For the text-containing cell, return its midpoint in (x, y) coordinate format. 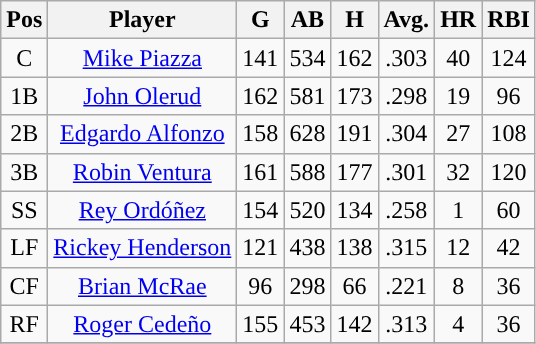
142 (354, 324)
SS (24, 210)
Mike Piazza (142, 58)
173 (354, 96)
158 (260, 134)
.301 (406, 172)
19 (458, 96)
154 (260, 210)
161 (260, 172)
Edgardo Alfonzo (142, 134)
Player (142, 20)
C (24, 58)
534 (308, 58)
Roger Cedeño (142, 324)
RBI (509, 20)
John Olerud (142, 96)
42 (509, 248)
.315 (406, 248)
3B (24, 172)
G (260, 20)
155 (260, 324)
138 (354, 248)
66 (354, 286)
60 (509, 210)
.298 (406, 96)
.258 (406, 210)
1 (458, 210)
.313 (406, 324)
141 (260, 58)
CF (24, 286)
520 (308, 210)
121 (260, 248)
RF (24, 324)
H (354, 20)
12 (458, 248)
Robin Ventura (142, 172)
Rickey Henderson (142, 248)
.303 (406, 58)
Pos (24, 20)
124 (509, 58)
2B (24, 134)
1B (24, 96)
HR (458, 20)
8 (458, 286)
Brian McRae (142, 286)
628 (308, 134)
191 (354, 134)
.304 (406, 134)
453 (308, 324)
177 (354, 172)
588 (308, 172)
134 (354, 210)
40 (458, 58)
32 (458, 172)
LF (24, 248)
108 (509, 134)
Rey Ordóñez (142, 210)
AB (308, 20)
4 (458, 324)
27 (458, 134)
581 (308, 96)
Avg. (406, 20)
298 (308, 286)
438 (308, 248)
120 (509, 172)
.221 (406, 286)
